Detect which cell encompasses the target text, then output its [X, Y] center coordinate. 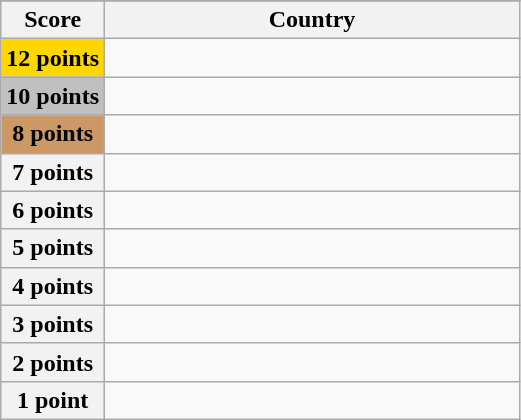
4 points [53, 286]
3 points [53, 324]
2 points [53, 362]
12 points [53, 58]
6 points [53, 210]
10 points [53, 96]
5 points [53, 248]
Country [312, 20]
1 point [53, 400]
8 points [53, 134]
7 points [53, 172]
Score [53, 20]
